From the cell containing the given text, extract its center point as (x, y) coordinate. 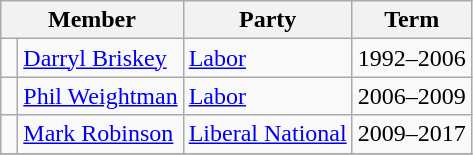
1992–2006 (412, 58)
Phil Weightman (100, 96)
2009–2017 (412, 134)
Darryl Briskey (100, 58)
Liberal National (268, 134)
Term (412, 20)
Party (268, 20)
2006–2009 (412, 96)
Member (92, 20)
Mark Robinson (100, 134)
